Search for the cell housing the specified text and yield its (x, y) center coordinate. 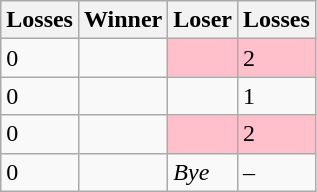
Bye (203, 172)
– (277, 172)
Winner (122, 20)
1 (277, 96)
Loser (203, 20)
